Extract the [x, y] coordinate from the center of the cell holding the provided text.  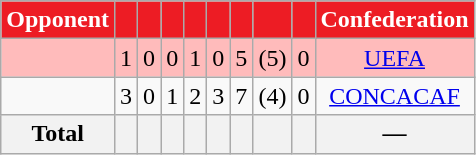
— [394, 134]
5 [242, 58]
(5) [272, 58]
Total [58, 134]
CONCACAF [394, 96]
7 [242, 96]
UEFA [394, 58]
Confederation [394, 20]
2 [196, 96]
(4) [272, 96]
Opponent [58, 20]
